From the cell containing the given text, extract its center point as [X, Y] coordinate. 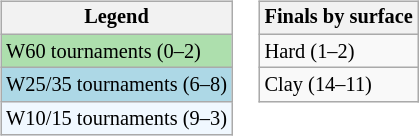
W60 tournaments (0–2) [116, 51]
Legend [116, 18]
Finals by surface [339, 18]
W10/15 tournaments (9–3) [116, 119]
Hard (1–2) [339, 51]
W25/35 tournaments (6–8) [116, 85]
Clay (14–11) [339, 85]
